Extract the (X, Y) coordinate from the center of the cell holding the provided text.  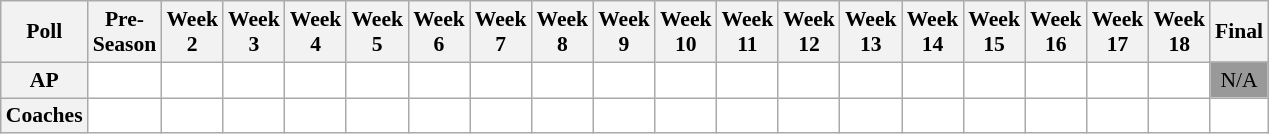
Week7 (501, 32)
Week16 (1056, 32)
Week9 (624, 32)
Final (1239, 32)
Week2 (192, 32)
Week5 (377, 32)
Week3 (254, 32)
Week13 (871, 32)
Week18 (1179, 32)
Week11 (748, 32)
Coaches (44, 116)
Week15 (994, 32)
Week14 (933, 32)
Week4 (316, 32)
Week8 (562, 32)
Week6 (439, 32)
Week12 (809, 32)
Week10 (686, 32)
Poll (44, 32)
N/A (1239, 80)
Pre-Season (125, 32)
AP (44, 80)
Week17 (1118, 32)
